For the text-containing cell, return its midpoint in (X, Y) coordinate format. 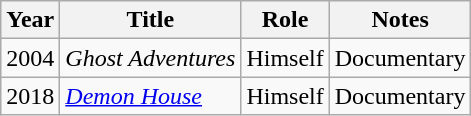
Notes (400, 20)
Demon House (150, 96)
Year (30, 20)
Title (150, 20)
Role (285, 20)
2018 (30, 96)
2004 (30, 58)
Ghost Adventures (150, 58)
